Find where the given text appears and provide that cell's center as [x, y] coordinate. 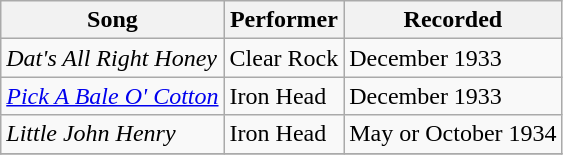
Pick A Bale O' Cotton [112, 96]
Dat's All Right Honey [112, 58]
Little John Henry [112, 134]
May or October 1934 [453, 134]
Performer [284, 20]
Song [112, 20]
Clear Rock [284, 58]
Recorded [453, 20]
